Search for the cell housing the specified text and yield its [X, Y] center coordinate. 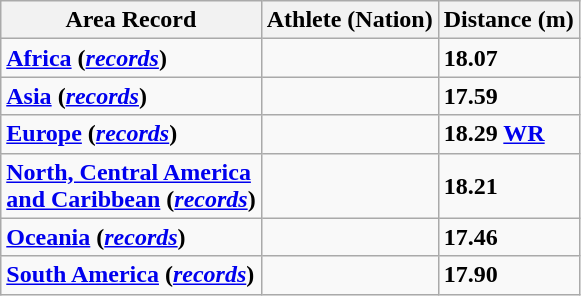
Asia (records) [131, 96]
17.46 [508, 237]
17.90 [508, 275]
Athlete (Nation) [350, 20]
North, Central Americaand Caribbean (records) [131, 186]
Africa (records) [131, 58]
Distance (m) [508, 20]
Area Record [131, 20]
18.21 [508, 186]
South America (records) [131, 275]
Oceania (records) [131, 237]
Europe (records) [131, 134]
18.07 [508, 58]
17.59 [508, 96]
18.29 WR [508, 134]
